Scan for the cell matching the given text and deliver its [X, Y] coordinate at center. 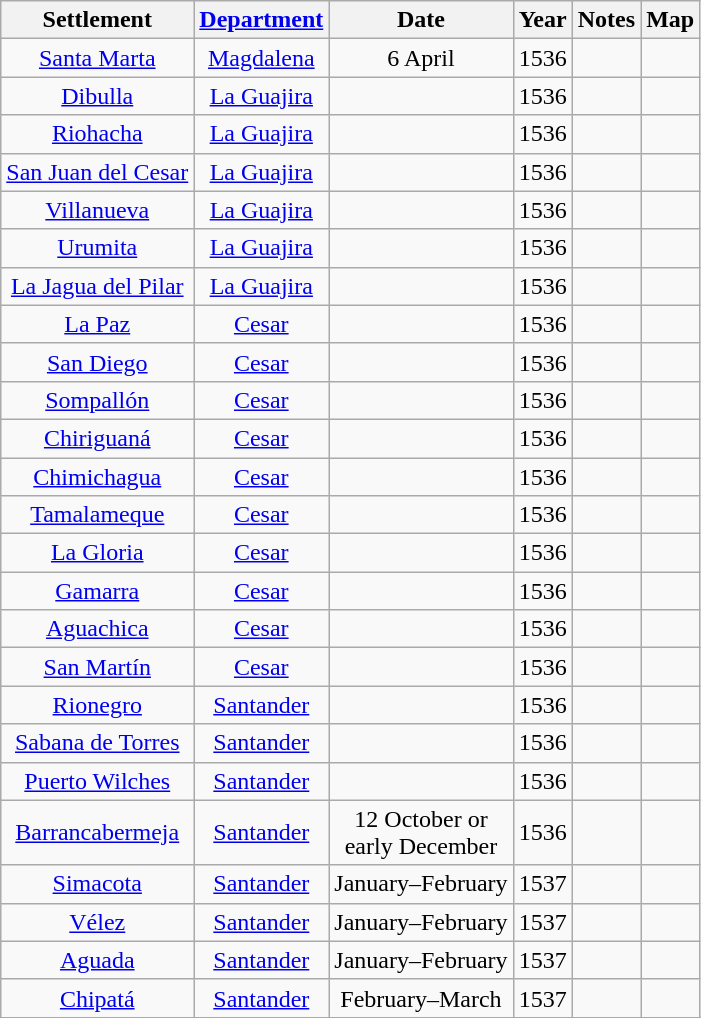
Aguachica [98, 629]
Map [670, 20]
Date [421, 20]
Villanueva [98, 210]
San Diego [98, 362]
Vélez [98, 922]
La Gloria [98, 553]
Puerto Wilches [98, 781]
Dibulla [98, 96]
Rionegro [98, 705]
La Jagua del Pilar [98, 286]
February–March [421, 998]
Chiriguaná [98, 438]
San Martín [98, 667]
San Juan del Cesar [98, 172]
Department [262, 20]
Chipatá [98, 998]
Simacota [98, 884]
Riohacha [98, 134]
Aguada [98, 960]
Barrancabermeja [98, 832]
6 April [421, 58]
La Paz [98, 324]
Sompallón [98, 400]
12 October orearly December [421, 832]
Chimichagua [98, 477]
Tamalameque [98, 515]
Santa Marta [98, 58]
Urumita [98, 248]
Magdalena [262, 58]
Notes [606, 20]
Sabana de Torres [98, 743]
Settlement [98, 20]
Year [542, 20]
Gamarra [98, 591]
